Identify which cell holds the provided text, then report its (X, Y) central coordinate. 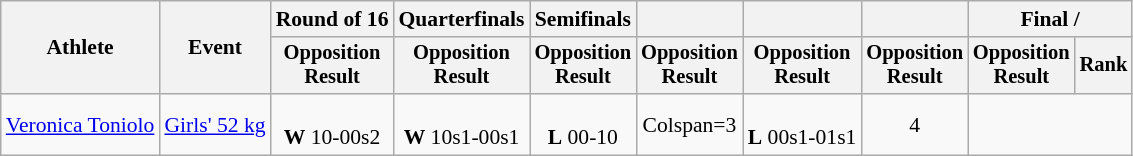
Event (214, 48)
L 00s1-01s1 (802, 124)
4 (914, 124)
Final / (1050, 19)
Colspan=3 (690, 124)
W 10s1-00s1 (461, 124)
Rank (1104, 66)
Veronica Toniolo (80, 124)
L 00-10 (584, 124)
Athlete (80, 48)
Semifinals (584, 19)
W 10-00s2 (332, 124)
Girls' 52 kg (214, 124)
Quarterfinals (461, 19)
Round of 16 (332, 19)
